Provide the (x, y) coordinate of the cell's center where the given text is located.  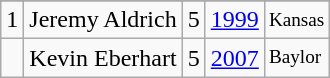
Kansas (296, 20)
Baylor (296, 58)
1 (12, 20)
2007 (234, 58)
Kevin Eberhart (103, 58)
1999 (234, 20)
Jeremy Aldrich (103, 20)
